Output the [X, Y] coordinate of the center of the cell containing the given text.  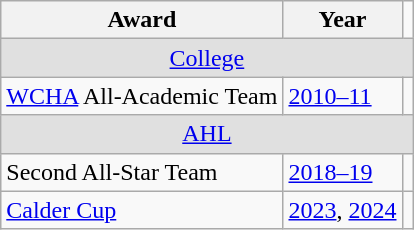
2018–19 [342, 172]
AHL [207, 134]
2010–11 [342, 96]
College [207, 58]
Year [342, 20]
WCHA All-Academic Team [142, 96]
2023, 2024 [342, 210]
Calder Cup [142, 210]
Second All-Star Team [142, 172]
Award [142, 20]
